Identify which cell holds the provided text, then report its [x, y] central coordinate. 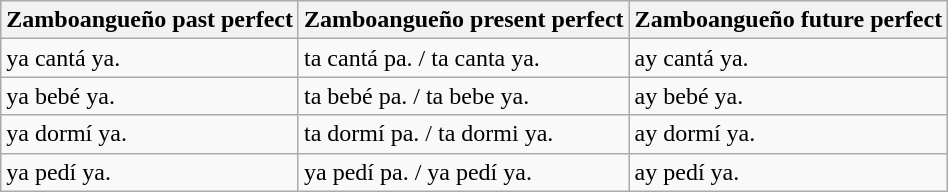
ay bebé ya. [788, 96]
ya cantá ya. [150, 58]
ay dormí ya. [788, 134]
ta dormí pa. / ta dormi ya. [464, 134]
ya dormí ya. [150, 134]
ya bebé ya. [150, 96]
ta bebé pa. / ta bebe ya. [464, 96]
ya pedí ya. [150, 172]
Zamboangueño past perfect [150, 20]
Zamboangueño present perfect [464, 20]
ta cantá pa. / ta canta ya. [464, 58]
ya pedí pa. / ya pedí ya. [464, 172]
ay cantá ya. [788, 58]
Zamboangueño future perfect [788, 20]
ay pedí ya. [788, 172]
